Detect which cell encompasses the target text, then output its [x, y] center coordinate. 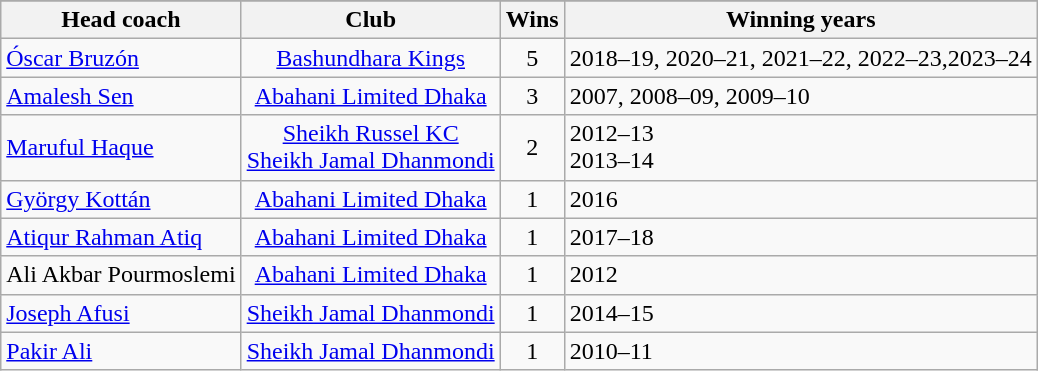
György Kottán [121, 199]
Ali Akbar Pourmoslemi [121, 275]
Head coach [121, 20]
2010–11 [800, 351]
Maruful Haque [121, 148]
Winning years [800, 20]
2007, 2008–09, 2009–10 [800, 96]
2 [532, 148]
Óscar Bruzón [121, 58]
Wins [532, 20]
5 [532, 58]
Amalesh Sen [121, 96]
2017–18 [800, 237]
2016 [800, 199]
Joseph Afusi [121, 313]
2014–15 [800, 313]
Club [370, 20]
3 [532, 96]
2012–132013–14 [800, 148]
Pakir Ali [121, 351]
2018–19, 2020–21, 2021–22, 2022–23,2023–24 [800, 58]
Bashundhara Kings [370, 58]
Sheikh Russel KCSheikh Jamal Dhanmondi [370, 148]
2012 [800, 275]
Atiqur Rahman Atiq [121, 237]
